Scan for the cell matching the given text and deliver its [X, Y] coordinate at center. 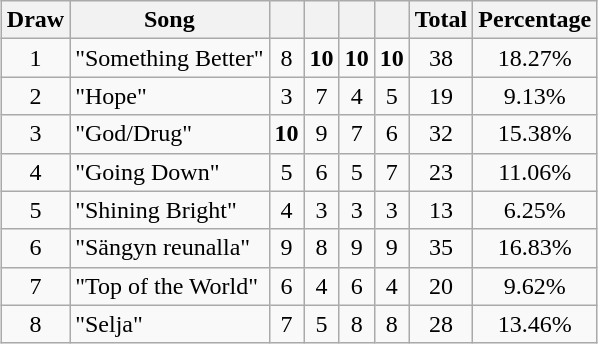
19 [441, 96]
Percentage [535, 20]
"Sängyn reunalla" [170, 248]
13 [441, 210]
9.62% [535, 286]
38 [441, 58]
6.25% [535, 210]
13.46% [535, 324]
11.06% [535, 172]
"Something Better" [170, 58]
Draw [35, 20]
18.27% [535, 58]
23 [441, 172]
32 [441, 134]
"God/Drug" [170, 134]
9.13% [535, 96]
"Shining Bright" [170, 210]
2 [35, 96]
Total [441, 20]
15.38% [535, 134]
"Selja" [170, 324]
16.83% [535, 248]
28 [441, 324]
"Top of the World" [170, 286]
20 [441, 286]
"Going Down" [170, 172]
35 [441, 248]
Song [170, 20]
"Hope" [170, 96]
1 [35, 58]
